Pinpoint the cell where the given text exists, returning its (x, y) midpoint coordinate. 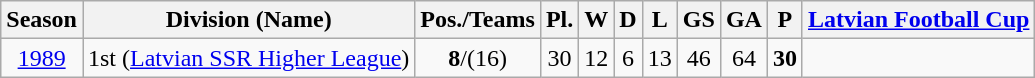
13 (660, 58)
6 (628, 58)
46 (698, 58)
Season (42, 20)
1989 (42, 58)
P (784, 20)
GS (698, 20)
W (596, 20)
D (628, 20)
GA (744, 20)
64 (744, 58)
8/(16) (478, 58)
Pl. (559, 20)
Division (Name) (248, 20)
Latvian Football Cup (918, 20)
1st (Latvian SSR Higher League) (248, 58)
Pos./Teams (478, 20)
12 (596, 58)
L (660, 20)
